Identify which cell holds the provided text, then report its (x, y) central coordinate. 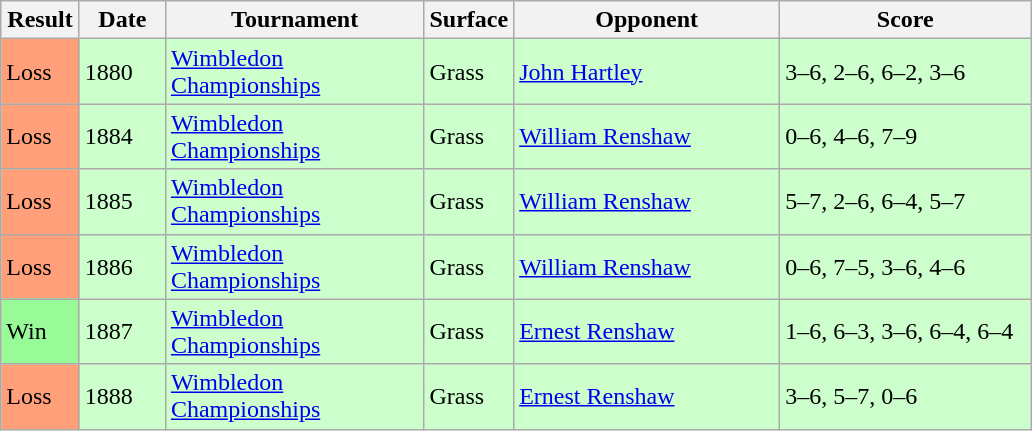
Tournament (294, 20)
Date (122, 20)
Score (906, 20)
1885 (122, 202)
Surface (469, 20)
1–6, 6–3, 3–6, 6–4, 6–4 (906, 332)
Win (40, 332)
Result (40, 20)
5–7, 2–6, 6–4, 5–7 (906, 202)
1884 (122, 136)
Opponent (647, 20)
0–6, 7–5, 3–6, 4–6 (906, 266)
3–6, 2–6, 6–2, 3–6 (906, 72)
John Hartley (647, 72)
1887 (122, 332)
1880 (122, 72)
3–6, 5–7, 0–6 (906, 396)
1886 (122, 266)
0–6, 4–6, 7–9 (906, 136)
1888 (122, 396)
